For the text-containing cell, return its midpoint in (x, y) coordinate format. 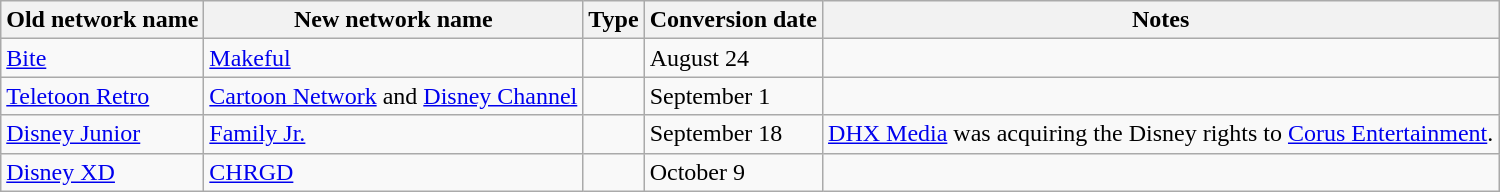
Disney XD (102, 172)
Bite (102, 58)
DHX Media was acquiring the Disney rights to Corus Entertainment. (1161, 134)
Makeful (394, 58)
September 18 (733, 134)
Old network name (102, 20)
CHRGD (394, 172)
Family Jr. (394, 134)
Type (614, 20)
Teletoon Retro (102, 96)
August 24 (733, 58)
Conversion date (733, 20)
Cartoon Network and Disney Channel (394, 96)
New network name (394, 20)
September 1 (733, 96)
October 9 (733, 172)
Notes (1161, 20)
Disney Junior (102, 134)
